Return [X, Y] of the center of cell containing provided text 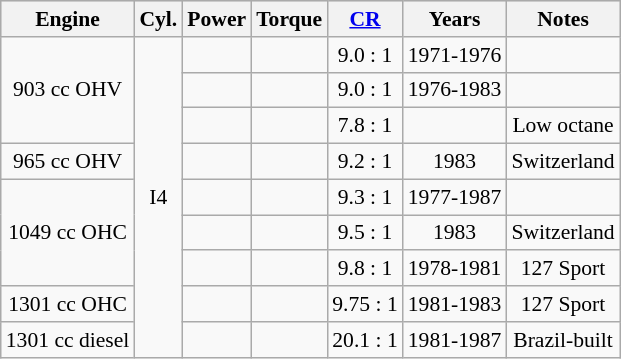
9.75 : 1 [364, 304]
Cyl. [158, 19]
Brazil-built [562, 340]
Power [216, 19]
I4 [158, 198]
1971-1976 [455, 55]
20.1 : 1 [364, 340]
Engine [68, 19]
Notes [562, 19]
1301 cc diesel [68, 340]
1976-1983 [455, 90]
9.2 : 1 [364, 162]
Years [455, 19]
9.5 : 1 [364, 233]
1977-1987 [455, 197]
1981-1987 [455, 340]
Torque [289, 19]
7.8 : 1 [364, 126]
903 cc OHV [68, 90]
1978-1981 [455, 269]
9.8 : 1 [364, 269]
1981-1983 [455, 304]
1049 cc OHC [68, 232]
1301 cc OHC [68, 304]
965 cc OHV [68, 162]
9.3 : 1 [364, 197]
CR [364, 19]
Low octane [562, 126]
